Provide the (X, Y) coordinate of the cell's center where the given text is located.  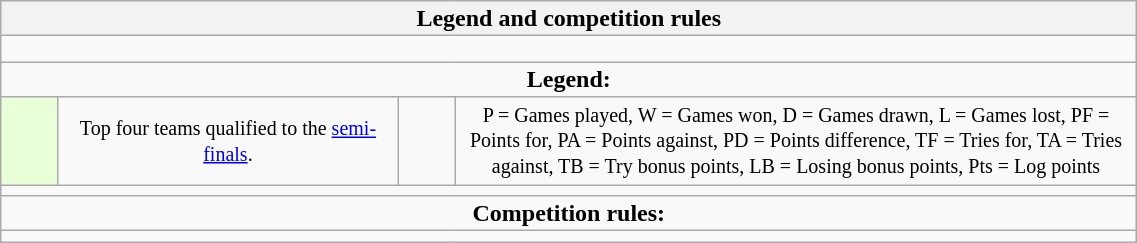
Top four teams qualified to the semi-finals. (228, 141)
Competition rules: (569, 214)
Legend and competition rules (569, 18)
Legend: (569, 80)
